Extract the [X, Y] coordinate from the center of the cell holding the provided text.  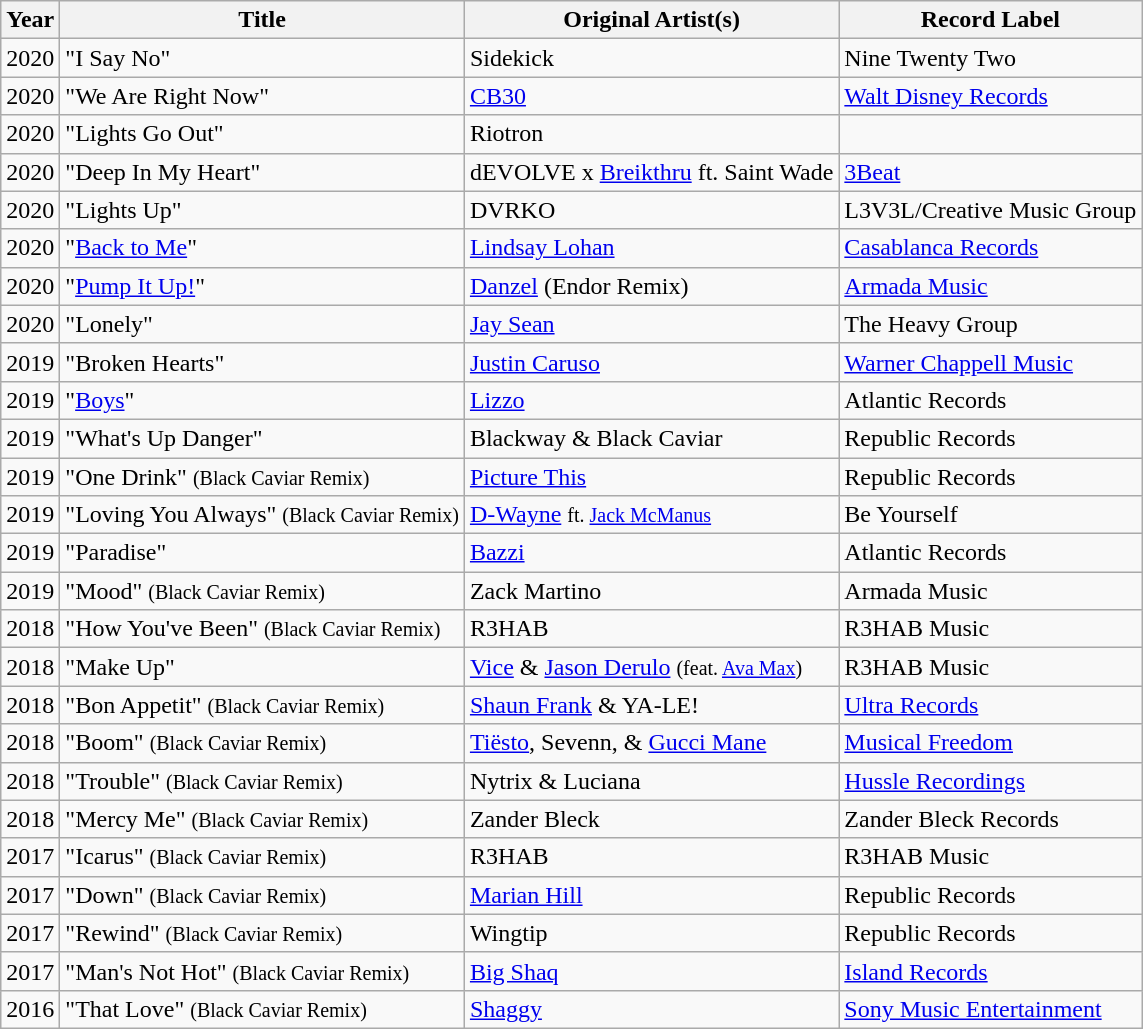
"Make Up" [262, 667]
Walt Disney Records [990, 96]
Hussle Recordings [990, 781]
"Bon Appetit" (Black Caviar Remix) [262, 705]
Original Artist(s) [651, 20]
Warner Chappell Music [990, 362]
Year [30, 20]
Ultra Records [990, 705]
"What's Up Danger" [262, 438]
Zack Martino [651, 591]
"Loving You Always" (Black Caviar Remix) [262, 515]
Tiësto, Sevenn, & Gucci Mane [651, 743]
Nine Twenty Two [990, 58]
"Down" (Black Caviar Remix) [262, 895]
D-Wayne ft. Jack McManus [651, 515]
"Deep In My Heart" [262, 172]
Nytrix & Luciana [651, 781]
Vice & Jason Derulo (feat. Ava Max) [651, 667]
"One Drink" (Black Caviar Remix) [262, 477]
"Paradise" [262, 553]
Blackway & Black Caviar [651, 438]
"Mood" (Black Caviar Remix) [262, 591]
"I Say No" [262, 58]
Big Shaq [651, 971]
"Pump It Up!" [262, 286]
Sidekick [651, 58]
Justin Caruso [651, 362]
L3V3L/Creative Music Group [990, 210]
Picture This [651, 477]
Sony Music Entertainment [990, 1009]
The Heavy Group [990, 324]
Bazzi [651, 553]
Lizzo [651, 400]
Jay Sean [651, 324]
Zander Bleck [651, 819]
Marian Hill [651, 895]
2016 [30, 1009]
"Icarus" (Black Caviar Remix) [262, 857]
Lindsay Lohan [651, 248]
Zander Bleck Records [990, 819]
Danzel (Endor Remix) [651, 286]
Wingtip [651, 933]
Riotron [651, 134]
"How You've Been" (Black Caviar Remix) [262, 629]
"Mercy Me" (Black Caviar Remix) [262, 819]
"Trouble" (Black Caviar Remix) [262, 781]
"Lights Up" [262, 210]
"Back to Me" [262, 248]
CB30 [651, 96]
DVRKO [651, 210]
dEVOLVE x Breikthru ft. Saint Wade [651, 172]
3Beat [990, 172]
Record Label [990, 20]
Casablanca Records [990, 248]
"Boom" (Black Caviar Remix) [262, 743]
Title [262, 20]
Be Yourself [990, 515]
"Rewind" (Black Caviar Remix) [262, 933]
Musical Freedom [990, 743]
"Broken Hearts" [262, 362]
"Boys" [262, 400]
"Lonely" [262, 324]
Shaggy [651, 1009]
Island Records [990, 971]
"That Love" (Black Caviar Remix) [262, 1009]
"Lights Go Out" [262, 134]
"We Are Right Now" [262, 96]
"Man's Not Hot" (Black Caviar Remix) [262, 971]
Shaun Frank & YA-LE! [651, 705]
